Determine the [x, y] coordinate at the center of the cell enclosing the given text.  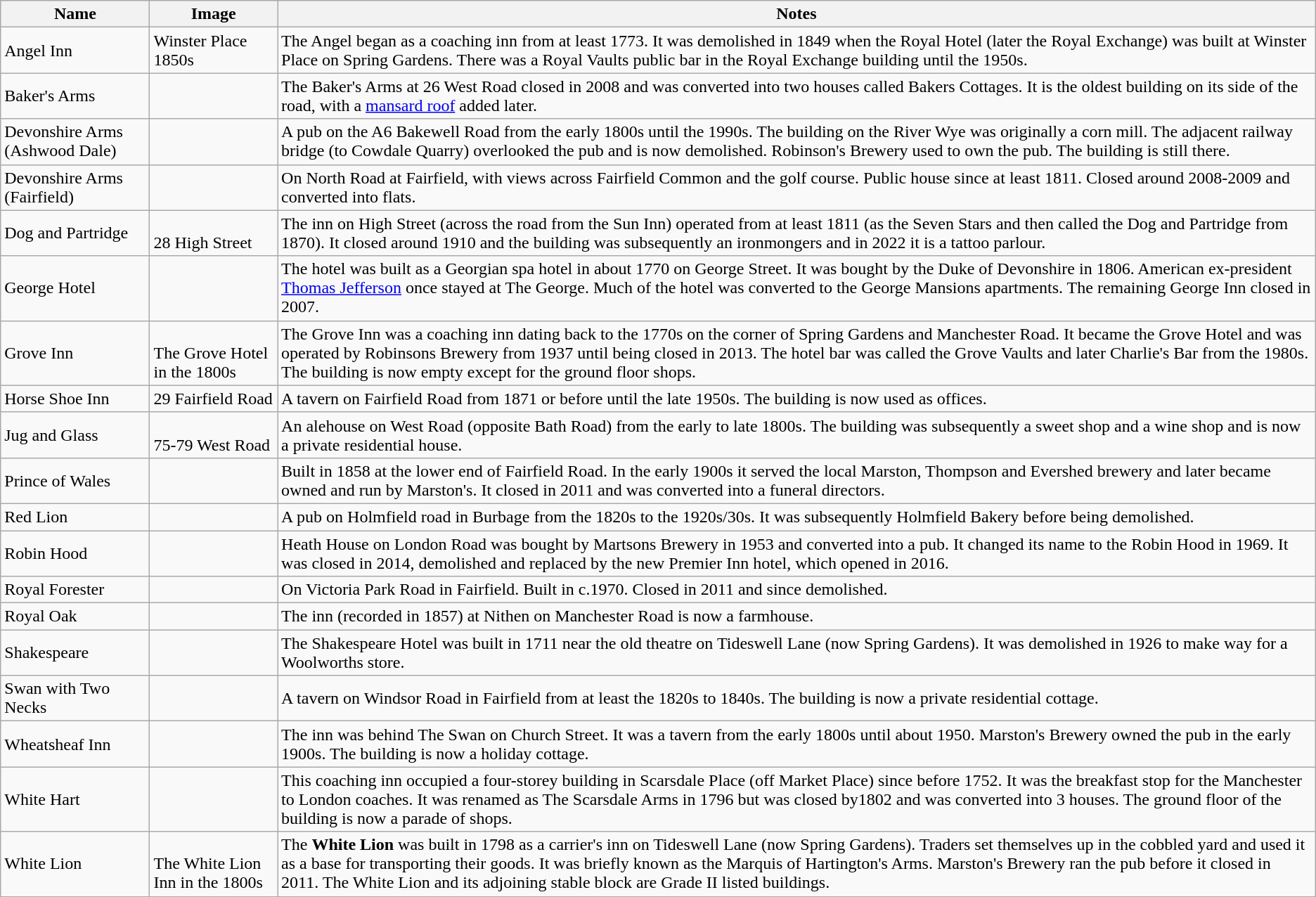
29 Fairfield Road [214, 399]
The White Lion Inn in the 1800s [214, 864]
Royal Oak [75, 617]
White Lion [75, 864]
Robin Hood [75, 553]
A tavern on Fairfield Road from 1871 or before until the late 1950s. The building is now used as offices. [797, 399]
Red Lion [75, 517]
Dog and Partridge [75, 233]
Shakespeare [75, 652]
Notes [797, 14]
Prince of Wales [75, 481]
A pub on Holmfield road in Burbage from the 1820s to the 1920s/30s. It was subsequently Holmfield Bakery before being demolished. [797, 517]
On Victoria Park Road in Fairfield. Built in c.1970. Closed in 2011 and since demolished. [797, 590]
Grove Inn [75, 353]
75-79 West Road [214, 434]
Swan with Two Necks [75, 699]
Jug and Glass [75, 434]
Wheatsheaf Inn [75, 744]
Name [75, 14]
Baker's Arms [75, 96]
Devonshire Arms (Fairfield) [75, 187]
28 High Street [214, 233]
The inn (recorded in 1857) at Nithen on Manchester Road is now a farmhouse. [797, 617]
George Hotel [75, 288]
Winster Place 1850s [214, 51]
White Hart [75, 799]
Royal Forester [75, 590]
Image [214, 14]
A tavern on Windsor Road in Fairfield from at least the 1820s to 1840s. The building is now a private residential cottage. [797, 699]
Horse Shoe Inn [75, 399]
Angel Inn [75, 51]
The Grove Hotel in the 1800s [214, 353]
Devonshire Arms (Ashwood Dale) [75, 142]
